From the cell containing the given text, extract its center point as [X, Y] coordinate. 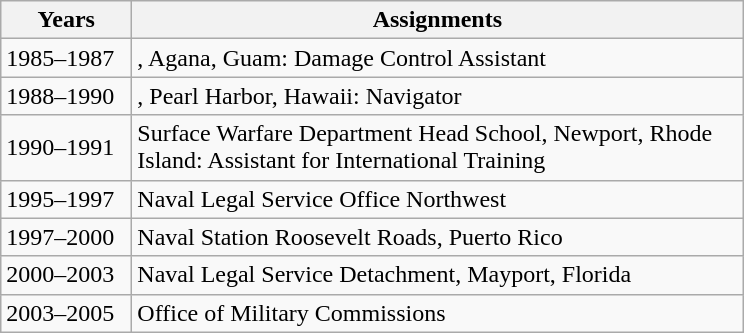
1997–2000 [66, 237]
1988–1990 [66, 96]
Surface Warfare Department Head School, Newport, Rhode Island: Assistant for International Training [438, 148]
Office of Military Commissions [438, 313]
2003–2005 [66, 313]
2000–2003 [66, 275]
1995–1997 [66, 199]
1985–1987 [66, 58]
Naval Station Roosevelt Roads, Puerto Rico [438, 237]
, Agana, Guam: Damage Control Assistant [438, 58]
1990–1991 [66, 148]
Years [66, 20]
Naval Legal Service Detachment, Mayport, Florida [438, 275]
Naval Legal Service Office Northwest [438, 199]
, Pearl Harbor, Hawaii: Navigator [438, 96]
Assignments [438, 20]
